Search for the cell housing the specified text and yield its (x, y) center coordinate. 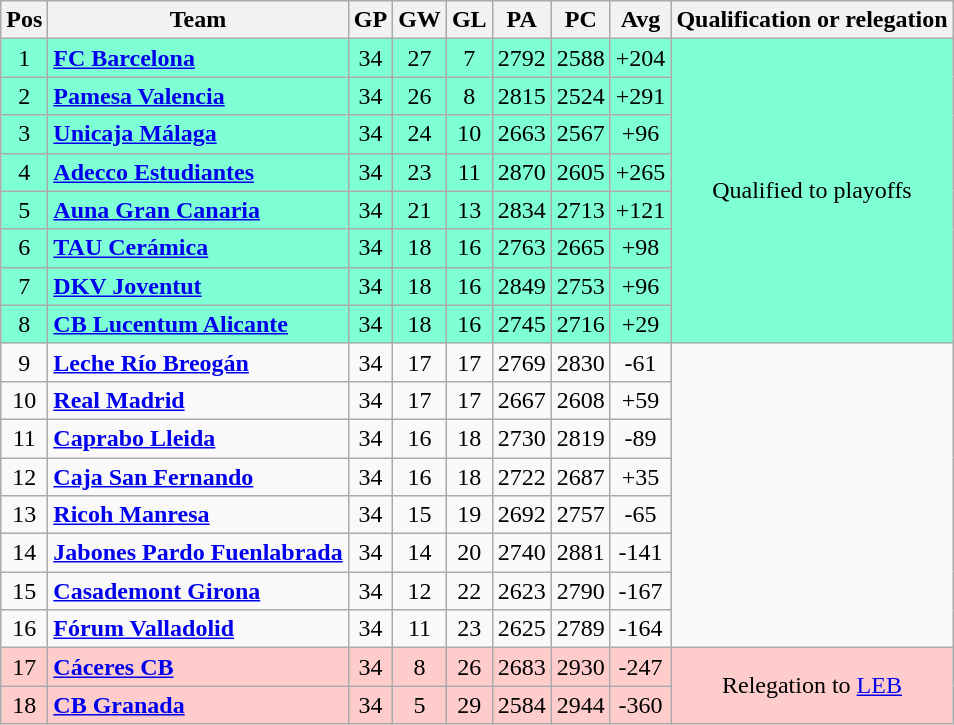
-89 (640, 438)
FC Barcelona (198, 58)
2588 (580, 58)
2870 (522, 172)
2567 (580, 134)
2584 (522, 705)
2663 (522, 134)
2687 (580, 477)
2745 (522, 324)
PC (580, 20)
-247 (640, 667)
GL (469, 20)
Unicaja Málaga (198, 134)
2625 (522, 629)
Caja San Fernando (198, 477)
Cáceres CB (198, 667)
GP (370, 20)
2716 (580, 324)
2753 (580, 286)
Team (198, 20)
Qualified to playoffs (812, 191)
+265 (640, 172)
Leche Río Breogán (198, 362)
2815 (522, 96)
2722 (522, 477)
-164 (640, 629)
29 (469, 705)
2730 (522, 438)
Qualification or relegation (812, 20)
-141 (640, 553)
2881 (580, 553)
Ricoh Manresa (198, 515)
4 (24, 172)
+98 (640, 248)
+121 (640, 210)
Relegation to LEB (812, 686)
2849 (522, 286)
2930 (580, 667)
2667 (522, 400)
-65 (640, 515)
2769 (522, 362)
6 (24, 248)
2790 (580, 591)
-61 (640, 362)
2692 (522, 515)
1 (24, 58)
2713 (580, 210)
2665 (580, 248)
TAU Cerámica (198, 248)
2789 (580, 629)
CB Lucentum Alicante (198, 324)
2683 (522, 667)
2944 (580, 705)
+29 (640, 324)
-360 (640, 705)
Auna Gran Canaria (198, 210)
Casademont Girona (198, 591)
24 (420, 134)
2763 (522, 248)
+35 (640, 477)
DKV Joventut (198, 286)
2605 (580, 172)
Caprabo Lleida (198, 438)
21 (420, 210)
2757 (580, 515)
2608 (580, 400)
Adecco Estudiantes (198, 172)
Fórum Valladolid (198, 629)
2834 (522, 210)
2740 (522, 553)
2819 (580, 438)
+59 (640, 400)
GW (420, 20)
Real Madrid (198, 400)
Jabones Pardo Fuenlabrada (198, 553)
Pamesa Valencia (198, 96)
2524 (580, 96)
22 (469, 591)
CB Granada (198, 705)
+291 (640, 96)
2830 (580, 362)
20 (469, 553)
9 (24, 362)
+204 (640, 58)
-167 (640, 591)
Pos (24, 20)
Avg (640, 20)
2792 (522, 58)
27 (420, 58)
2 (24, 96)
3 (24, 134)
PA (522, 20)
19 (469, 515)
2623 (522, 591)
